Detect which cell encompasses the target text, then output its (x, y) center coordinate. 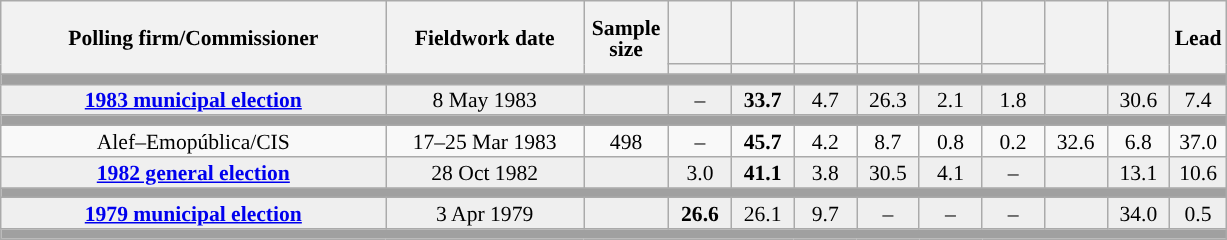
4.1 (950, 172)
10.6 (1198, 172)
Alef–Emopública/CIS (194, 142)
498 (626, 142)
3.8 (826, 172)
37.0 (1198, 142)
8.7 (888, 142)
2.1 (950, 100)
30.5 (888, 172)
6.8 (1138, 142)
41.1 (762, 172)
26.6 (700, 214)
34.0 (1138, 214)
Polling firm/Commissioner (194, 38)
1982 general election (194, 172)
0.8 (950, 142)
3.0 (700, 172)
3 Apr 1979 (485, 214)
28 Oct 1982 (485, 172)
33.7 (762, 100)
1979 municipal election (194, 214)
4.7 (826, 100)
32.6 (1076, 142)
Fieldwork date (485, 38)
8 May 1983 (485, 100)
Sample size (626, 38)
17–25 Mar 1983 (485, 142)
4.2 (826, 142)
30.6 (1138, 100)
9.7 (826, 214)
1983 municipal election (194, 100)
13.1 (1138, 172)
26.1 (762, 214)
7.4 (1198, 100)
0.2 (1014, 142)
26.3 (888, 100)
1.8 (1014, 100)
45.7 (762, 142)
0.5 (1198, 214)
Lead (1198, 38)
